Return the [x, y] coordinate for the center point of the cell that contains the specified text.  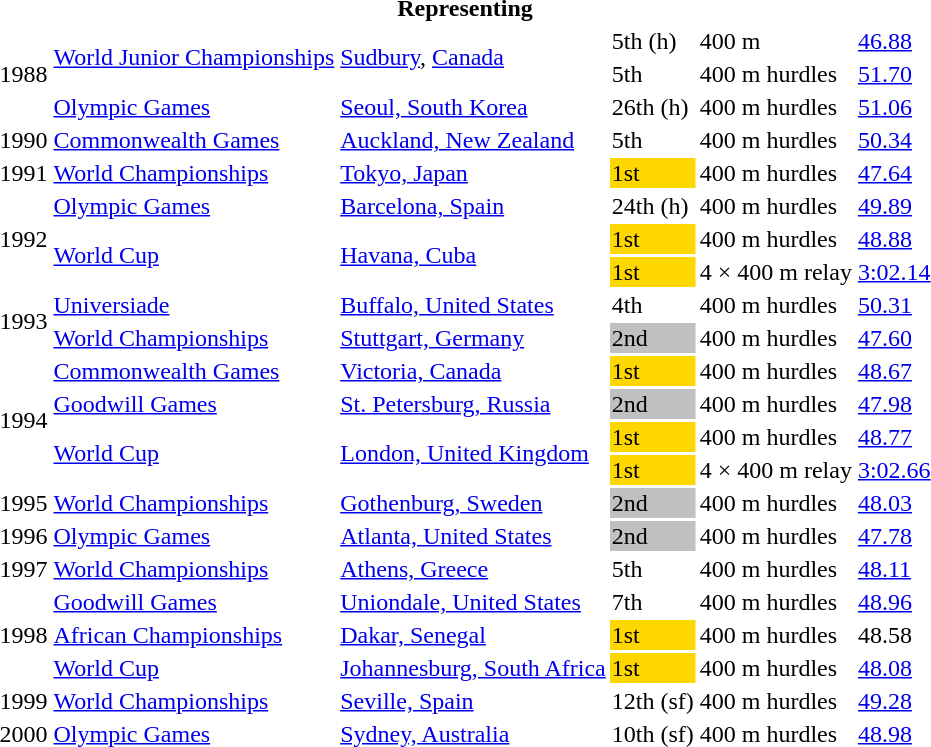
12th (sf) [652, 701]
London, United Kingdom [474, 454]
Seville, Spain [474, 701]
Victoria, Canada [474, 371]
Uniondale, United States [474, 602]
Stuttgart, Germany [474, 338]
Johannesburg, South Africa [474, 668]
Gothenburg, Sweden [474, 503]
26th (h) [652, 107]
African Championships [194, 635]
Atlanta, United States [474, 536]
Universiade [194, 305]
24th (h) [652, 206]
Sudbury, Canada [474, 58]
Dakar, Senegal [474, 635]
4th [652, 305]
St. Petersburg, Russia [474, 404]
Barcelona, Spain [474, 206]
400 m [776, 41]
World Junior Championships [194, 58]
Athens, Greece [474, 569]
Auckland, New Zealand [474, 140]
Buffalo, United States [474, 305]
Tokyo, Japan [474, 173]
7th [652, 602]
Havana, Cuba [474, 256]
5th (h) [652, 41]
Seoul, South Korea [474, 107]
